Extract the [x, y] coordinate from the center of the cell holding the provided text.  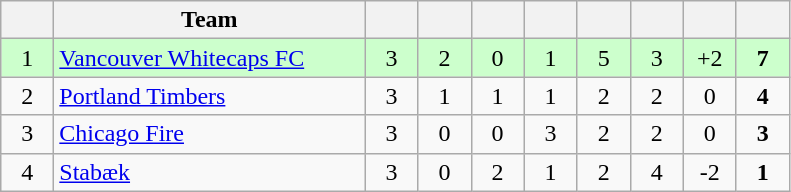
5 [604, 58]
+2 [710, 58]
Stabæk [210, 172]
Portland Timbers [210, 96]
7 [762, 58]
Team [210, 20]
Vancouver Whitecaps FC [210, 58]
-2 [710, 172]
Chicago Fire [210, 134]
